Search for the cell housing the specified text and yield its (x, y) center coordinate. 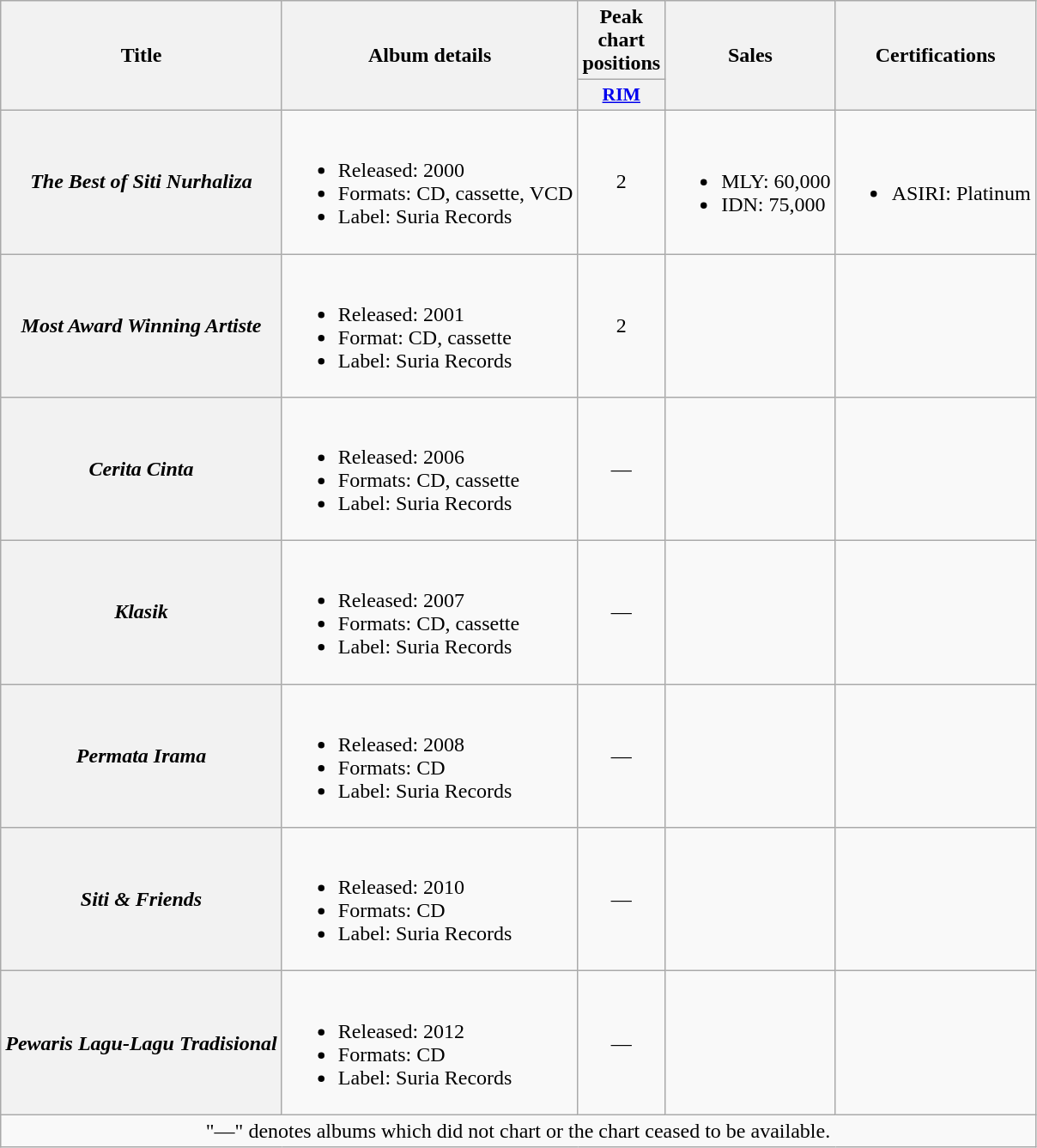
Cerita Cinta (142, 469)
Permata Irama (142, 756)
Released: 2010Formats: CDLabel: Suria Records (429, 900)
"—" denotes albums which did not chart or the chart ceased to be available. (518, 1131)
Pewaris Lagu-Lagu Tradisional (142, 1042)
Released: 2008Formats: CDLabel: Suria Records (429, 756)
Released: 2012Formats: CDLabel: Suria Records (429, 1042)
Released: 2007Formats: CD, cassetteLabel: Suria Records (429, 613)
Released: 2006Formats: CD, cassetteLabel: Suria Records (429, 469)
The Best of Siti Nurhaliza (142, 182)
RIM (622, 95)
Siti & Friends (142, 900)
Klasik (142, 613)
Title (142, 56)
Peak chartpositions (622, 40)
Certifications (936, 56)
Most Award Winning Artiste (142, 326)
Released: 2000Formats: CD, cassette, VCDLabel: Suria Records (429, 182)
Album details (429, 56)
ASIRI: Platinum (936, 182)
Released: 2001Format: CD, cassetteLabel: Suria Records (429, 326)
MLY: 60,000IDN: 75,000 (750, 182)
Sales (750, 56)
